Capture the cell that displays the provided text and extract its [x, y] central coordinate. 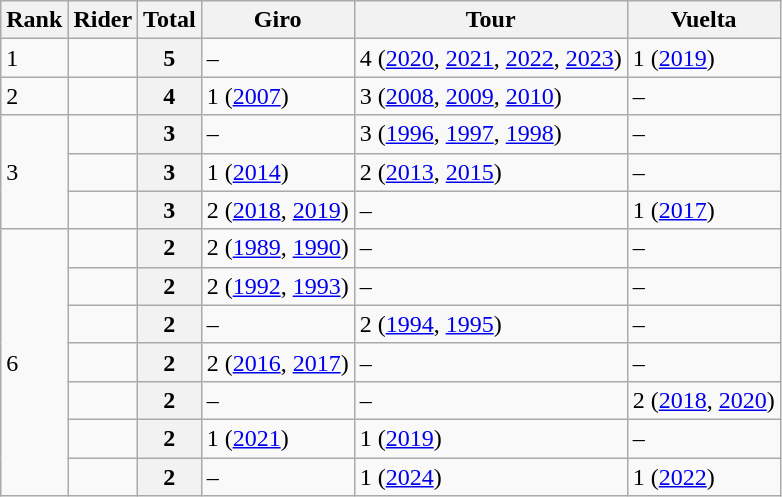
2 (2016, 2017) [278, 362]
2 (2018, 2020) [704, 400]
2 (1989, 1990) [278, 248]
2 (2013, 2015) [490, 172]
3 (2008, 2009, 2010) [490, 96]
Rank [34, 20]
4 [170, 96]
6 [34, 362]
1 (2007) [278, 96]
Vuelta [704, 20]
1 (2024) [490, 477]
1 (2022) [704, 477]
5 [170, 58]
4 (2020, 2021, 2022, 2023) [490, 58]
Total [170, 20]
3 (1996, 1997, 1998) [490, 134]
1 (2014) [278, 172]
1 [34, 58]
1 (2021) [278, 438]
Tour [490, 20]
1 (2017) [704, 210]
2 (1992, 1993) [278, 286]
Rider [103, 20]
Giro [278, 20]
2 (2018, 2019) [278, 210]
2 (1994, 1995) [490, 324]
